Return [X, Y] of the center of cell containing provided text 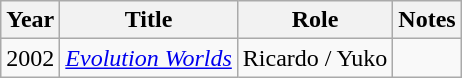
Title [149, 20]
2002 [30, 58]
Year [30, 20]
Evolution Worlds [149, 58]
Role [314, 20]
Notes [427, 20]
Ricardo / Yuko [314, 58]
